Determine the (x, y) coordinate at the center of the cell enclosing the given text.  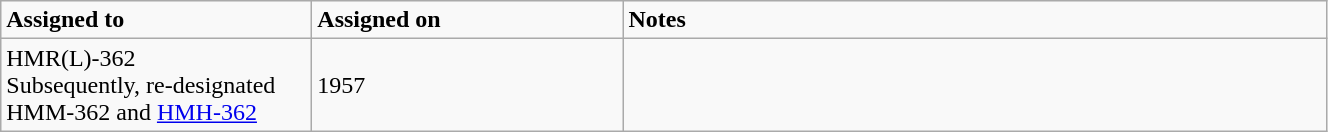
Notes (975, 20)
HMR(L)-362Subsequently, re-designated HMM-362 and HMH-362 (156, 85)
Assigned on (468, 20)
Assigned to (156, 20)
1957 (468, 85)
